Output the (X, Y) coordinate of the center of the cell containing the given text.  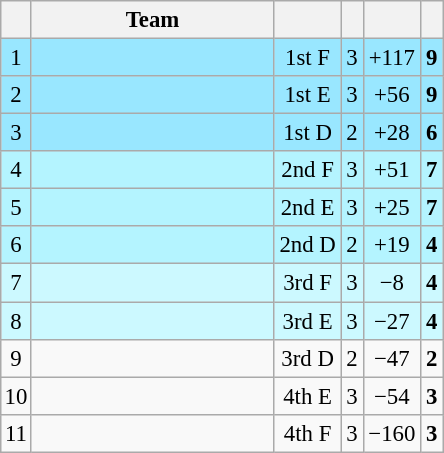
+51 (392, 170)
Team (152, 20)
−8 (392, 283)
1st E (308, 95)
+28 (392, 133)
−47 (392, 358)
2nd E (308, 208)
1st F (308, 58)
+56 (392, 95)
4th F (308, 433)
+25 (392, 208)
8 (16, 321)
3rd D (308, 358)
3rd E (308, 321)
1st D (308, 133)
+117 (392, 58)
4th E (308, 396)
3rd F (308, 283)
2nd F (308, 170)
−160 (392, 433)
−54 (392, 396)
11 (16, 433)
5 (16, 208)
1 (16, 58)
−27 (392, 321)
+19 (392, 245)
10 (16, 396)
2nd D (308, 245)
